Find where the given text appears and provide that cell's center as [X, Y] coordinate. 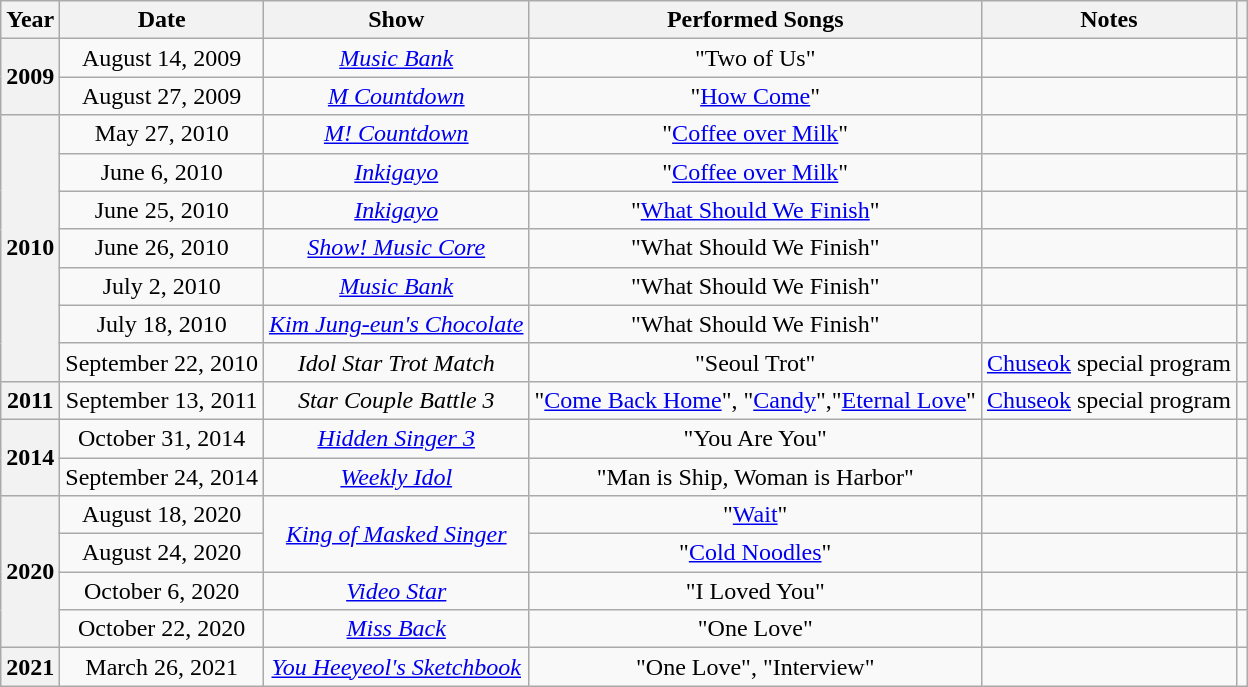
Notes [1108, 20]
June 6, 2010 [162, 172]
August 27, 2009 [162, 96]
Kim Jung-eun's Chocolate [397, 324]
Video Star [397, 591]
July 2, 2010 [162, 286]
2009 [30, 77]
"Two of Us" [755, 58]
2020 [30, 572]
September 13, 2011 [162, 400]
Date [162, 20]
Hidden Singer 3 [397, 438]
"Man is Ship, Woman is Harbor" [755, 477]
"One Love", "Interview" [755, 667]
M Countdown [397, 96]
Show! Music Core [397, 248]
2011 [30, 400]
Miss Back [397, 629]
King of Masked Singer [397, 534]
2010 [30, 248]
M! Countdown [397, 134]
August 18, 2020 [162, 515]
"Seoul Trot" [755, 362]
October 22, 2020 [162, 629]
September 24, 2014 [162, 477]
Performed Songs [755, 20]
2014 [30, 457]
June 25, 2010 [162, 210]
"You Are You" [755, 438]
2021 [30, 667]
August 24, 2020 [162, 553]
July 18, 2010 [162, 324]
"Cold Noodles" [755, 553]
October 6, 2020 [162, 591]
Idol Star Trot Match [397, 362]
"One Love" [755, 629]
Year [30, 20]
Star Couple Battle 3 [397, 400]
"Wait" [755, 515]
You Heeyeol's Sketchbook [397, 667]
August 14, 2009 [162, 58]
June 26, 2010 [162, 248]
September 22, 2010 [162, 362]
"I Loved You" [755, 591]
October 31, 2014 [162, 438]
May 27, 2010 [162, 134]
March 26, 2021 [162, 667]
"How Come" [755, 96]
Show [397, 20]
"Come Back Home", "Candy","Eternal Love" [755, 400]
Weekly Idol [397, 477]
